Capture the cell that displays the provided text and extract its (x, y) central coordinate. 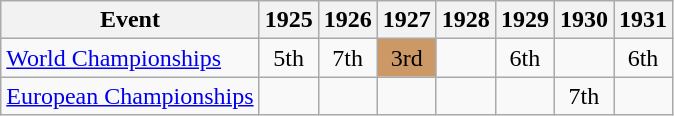
Event (130, 20)
1927 (406, 20)
1926 (348, 20)
1931 (644, 20)
5th (288, 58)
1928 (466, 20)
1925 (288, 20)
3rd (406, 58)
World Championships (130, 58)
1930 (584, 20)
European Championships (130, 96)
1929 (524, 20)
